Find where the given text appears and provide that cell's center as [x, y] coordinate. 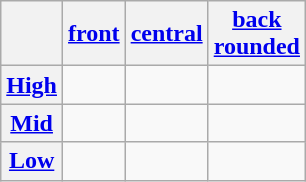
Mid [32, 123]
Low [32, 161]
High [32, 85]
front [94, 34]
central [166, 34]
backrounded [256, 34]
